Return the (x, y) coordinate for the center point of the cell that contains the specified text.  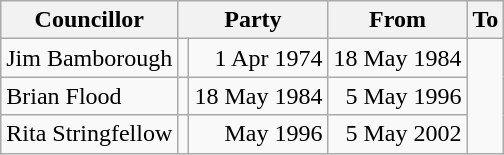
May 1996 (258, 134)
Rita Stringfellow (90, 134)
Jim Bamborough (90, 58)
To (486, 20)
5 May 2002 (398, 134)
Brian Flood (90, 96)
From (398, 20)
1 Apr 1974 (258, 58)
5 May 1996 (398, 96)
Councillor (90, 20)
Party (253, 20)
